Scan for the cell matching the given text and deliver its [X, Y] coordinate at center. 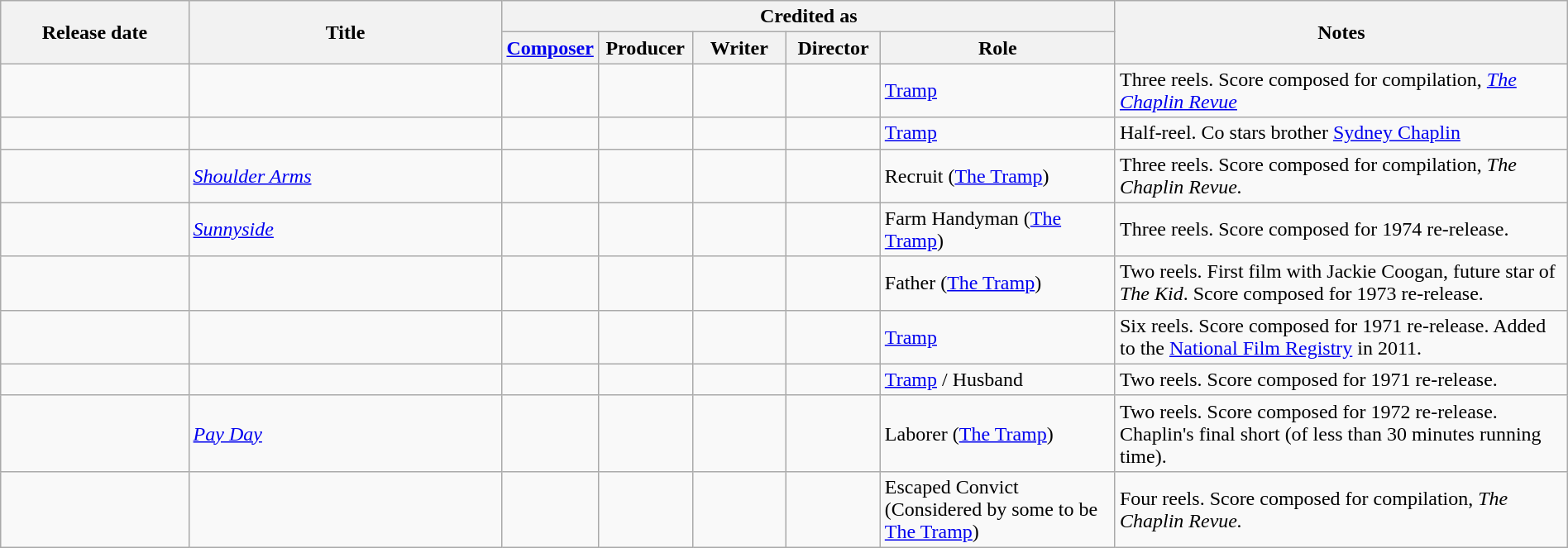
Father (The Tramp) [997, 283]
Shoulder Arms [346, 175]
Two reels. Score composed for 1971 re-release. [1341, 379]
Role [997, 48]
Farm Handyman (The Tramp) [997, 230]
Three reels. Score composed for 1974 re-release. [1341, 230]
Three reels. Score composed for compilation, The Chaplin Revue [1341, 91]
Sunnyside [346, 230]
Title [346, 32]
Pay Day [346, 433]
Writer [739, 48]
Three reels. Score composed for compilation, The Chaplin Revue. [1341, 175]
Recruit (The Tramp) [997, 175]
Release date [94, 32]
Laborer (The Tramp) [997, 433]
Six reels. Score composed for 1971 re-release. Added to the National Film Registry in 2011. [1341, 337]
Credited as [809, 17]
Four reels. Score composed for compilation, The Chaplin Revue. [1341, 509]
Two reels. First film with Jackie Coogan, future star of The Kid. Score composed for 1973 re-release. [1341, 283]
Director [834, 48]
Half-reel. Co stars brother Sydney Chaplin [1341, 133]
Notes [1341, 32]
Escaped Convict (Considered by some to be The Tramp) [997, 509]
Tramp / Husband [997, 379]
Producer [645, 48]
Composer [550, 48]
Two reels. Score composed for 1972 re-release. Chaplin's final short (of less than 30 minutes running time). [1341, 433]
